Determine the [X, Y] coordinate at the center of the cell enclosing the given text.  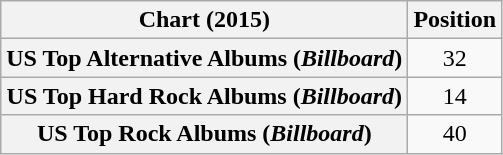
14 [455, 96]
US Top Alternative Albums (Billboard) [204, 58]
32 [455, 58]
40 [455, 134]
US Top Rock Albums (Billboard) [204, 134]
Position [455, 20]
US Top Hard Rock Albums (Billboard) [204, 96]
Chart (2015) [204, 20]
